Extract the [x, y] coordinate from the center of the cell holding the provided text.  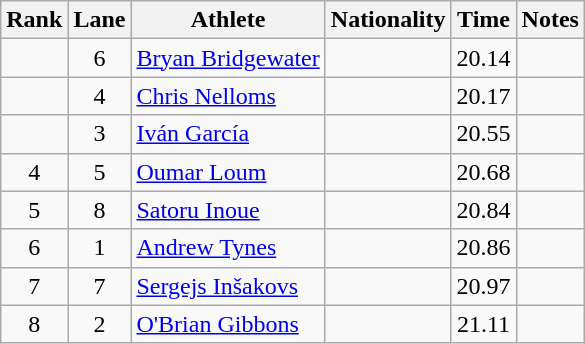
Bryan Bridgewater [228, 58]
Oumar Loum [228, 172]
Time [484, 20]
Iván García [228, 134]
21.11 [484, 324]
Sergejs Inšakovs [228, 286]
20.68 [484, 172]
Rank [34, 20]
Satoru Inoue [228, 210]
1 [100, 248]
20.55 [484, 134]
Lane [100, 20]
3 [100, 134]
Athlete [228, 20]
Notes [550, 20]
Andrew Tynes [228, 248]
20.17 [484, 96]
2 [100, 324]
Nationality [388, 20]
20.14 [484, 58]
Chris Nelloms [228, 96]
20.86 [484, 248]
20.97 [484, 286]
20.84 [484, 210]
O'Brian Gibbons [228, 324]
